Scan for the cell matching the given text and deliver its (x, y) coordinate at center. 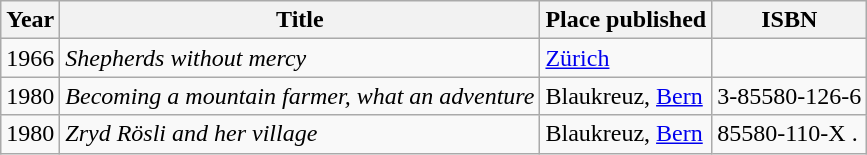
Zürich (626, 58)
Becoming a mountain farmer, what an adventure (300, 96)
3-85580-126-6 (790, 96)
85580-110-X . (790, 134)
Place published (626, 20)
ISBN (790, 20)
Year (30, 20)
1966 (30, 58)
Zryd Rösli and her village (300, 134)
Title (300, 20)
Shepherds without mercy (300, 58)
